Locate the cell with the specified text and output its [X, Y] center coordinate. 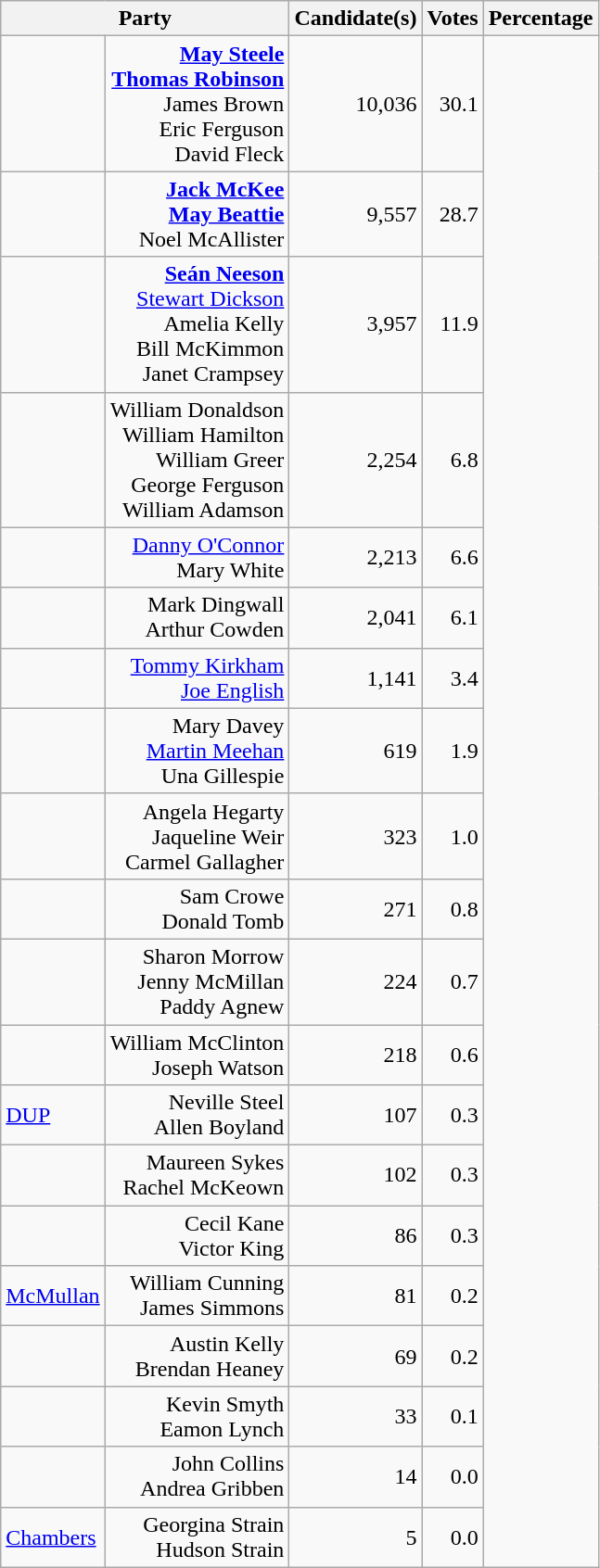
1,141 [356, 678]
John CollinsAndrea Gribben [197, 1477]
9,557 [356, 214]
81 [356, 1296]
14 [356, 1477]
0.1 [453, 1416]
William DonaldsonWilliam HamiltonWilliam GreerGeorge FergusonWilliam Adamson [197, 460]
William McClintonJoseph Watson [197, 1055]
Angela HegartyJaqueline WeirCarmel Gallagher [197, 836]
3.4 [453, 678]
107 [356, 1116]
Austin KellyBrendan Heaney [197, 1357]
Votes [453, 19]
224 [356, 981]
6.6 [453, 558]
Tommy KirkhamJoe English [197, 678]
2,254 [356, 460]
323 [356, 836]
11.9 [453, 324]
McMullan [53, 1296]
DUP [53, 1116]
3,957 [356, 324]
2,213 [356, 558]
30.1 [453, 104]
271 [356, 908]
Percentage [541, 19]
Danny O'ConnorMary White [197, 558]
0.6 [453, 1055]
0.7 [453, 981]
Mark DingwallArthur Cowden [197, 617]
Sam CroweDonald Tomb [197, 908]
May SteeleThomas RobinsonJames BrownEric FergusonDavid Fleck [197, 104]
William CunningJames Simmons [197, 1296]
Kevin SmythEamon Lynch [197, 1416]
Maureen SykesRachel McKeown [197, 1175]
218 [356, 1055]
619 [356, 751]
33 [356, 1416]
0.8 [453, 908]
Candidate(s) [356, 19]
Sharon MorrowJenny McMillanPaddy Agnew [197, 981]
1.9 [453, 751]
Georgina StrainHudson Strain [197, 1536]
10,036 [356, 104]
Cecil KaneVictor King [197, 1236]
28.7 [453, 214]
Seán NeesonStewart DicksonAmelia KellyBill McKimmonJanet Crampsey [197, 324]
5 [356, 1536]
6.8 [453, 460]
102 [356, 1175]
Neville SteelAllen Boyland [197, 1116]
2,041 [356, 617]
Mary DaveyMartin MeehanUna Gillespie [197, 751]
86 [356, 1236]
69 [356, 1357]
1.0 [453, 836]
Jack McKeeMay BeattieNoel McAllister [197, 214]
6.1 [453, 617]
Chambers [53, 1536]
Party [145, 19]
